From the cell containing the given text, extract its center point as [x, y] coordinate. 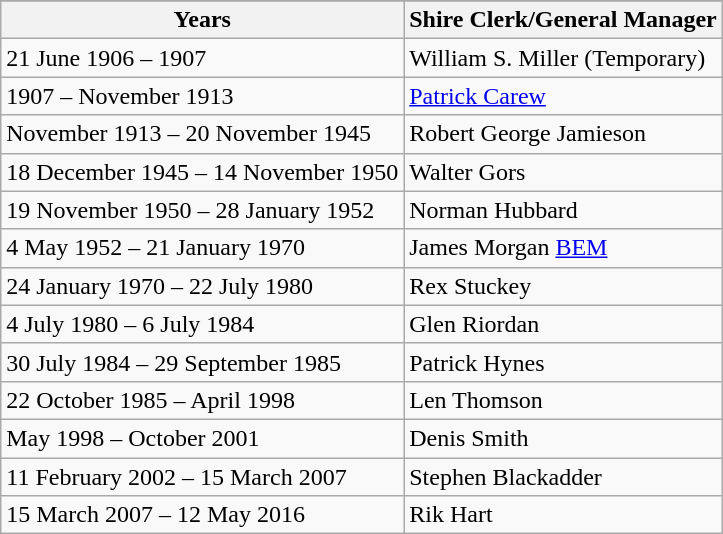
May 1998 – October 2001 [202, 438]
4 July 1980 – 6 July 1984 [202, 324]
Rik Hart [564, 515]
Rex Stuckey [564, 286]
24 January 1970 – 22 July 1980 [202, 286]
Denis Smith [564, 438]
1907 – November 1913 [202, 96]
11 February 2002 – 15 March 2007 [202, 477]
Years [202, 20]
Len Thomson [564, 400]
Glen Riordan [564, 324]
Stephen Blackadder [564, 477]
21 June 1906 – 1907 [202, 58]
18 December 1945 – 14 November 1950 [202, 172]
William S. Miller (Temporary) [564, 58]
November 1913 – 20 November 1945 [202, 134]
Robert George Jamieson [564, 134]
Shire Clerk/General Manager [564, 20]
Walter Gors [564, 172]
22 October 1985 – April 1998 [202, 400]
4 May 1952 – 21 January 1970 [202, 248]
30 July 1984 – 29 September 1985 [202, 362]
19 November 1950 – 28 January 1952 [202, 210]
Patrick Carew [564, 96]
James Morgan BEM [564, 248]
15 March 2007 – 12 May 2016 [202, 515]
Patrick Hynes [564, 362]
Norman Hubbard [564, 210]
